Extract the (X, Y) coordinate from the center of the cell holding the provided text.  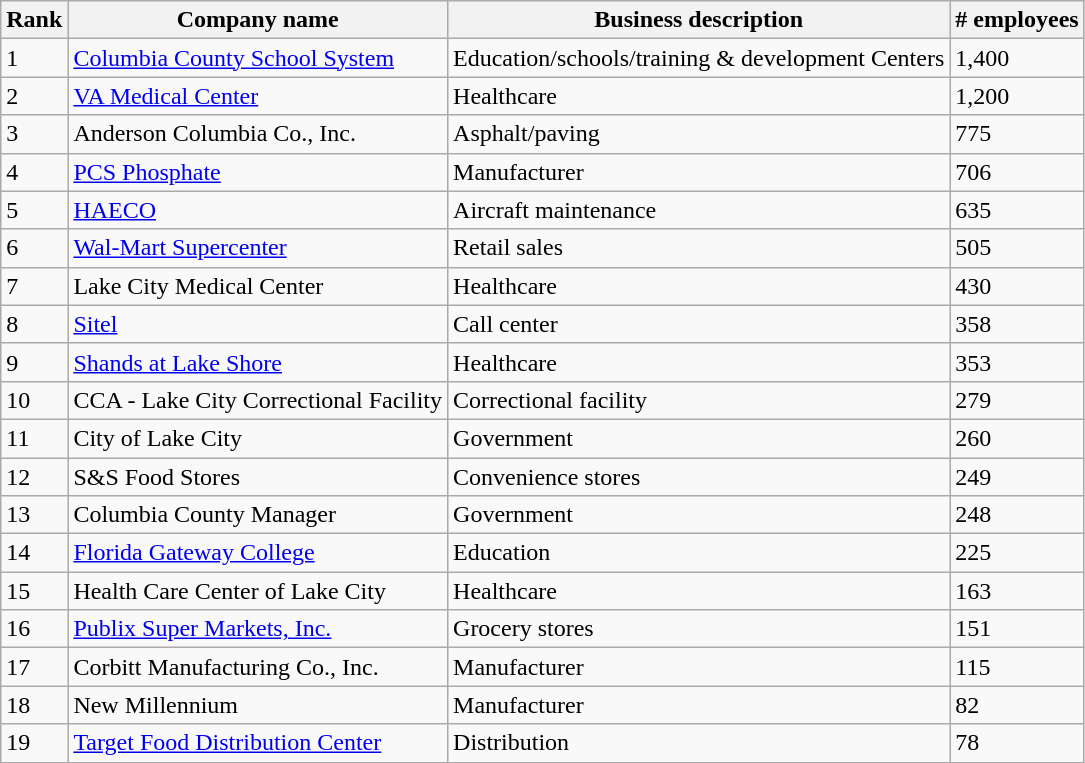
Convenience stores (699, 477)
505 (1017, 248)
12 (34, 477)
430 (1017, 286)
78 (1017, 743)
82 (1017, 705)
225 (1017, 553)
13 (34, 515)
Wal-Mart Supercenter (258, 248)
Columbia County Manager (258, 515)
1,400 (1017, 58)
775 (1017, 134)
Business description (699, 20)
248 (1017, 515)
635 (1017, 210)
249 (1017, 477)
11 (34, 438)
151 (1017, 629)
City of Lake City (258, 438)
4 (34, 172)
S&S Food Stores (258, 477)
Target Food Distribution Center (258, 743)
16 (34, 629)
8 (34, 324)
Florida Gateway College (258, 553)
279 (1017, 400)
Education (699, 553)
9 (34, 362)
VA Medical Center (258, 96)
18 (34, 705)
Distribution (699, 743)
358 (1017, 324)
Company name (258, 20)
353 (1017, 362)
Anderson Columbia Co., Inc. (258, 134)
1 (34, 58)
Call center (699, 324)
5 (34, 210)
7 (34, 286)
260 (1017, 438)
Health Care Center of Lake City (258, 591)
10 (34, 400)
3 (34, 134)
# employees (1017, 20)
Lake City Medical Center (258, 286)
Corbitt Manufacturing Co., Inc. (258, 667)
163 (1017, 591)
19 (34, 743)
Asphalt/paving (699, 134)
New Millennium (258, 705)
Aircraft maintenance (699, 210)
1,200 (1017, 96)
2 (34, 96)
15 (34, 591)
Grocery stores (699, 629)
115 (1017, 667)
Sitel (258, 324)
PCS Phosphate (258, 172)
706 (1017, 172)
Correctional facility (699, 400)
Shands at Lake Shore (258, 362)
Retail sales (699, 248)
Rank (34, 20)
Education/schools/training & development Centers (699, 58)
17 (34, 667)
14 (34, 553)
Columbia County School System (258, 58)
CCA - Lake City Correctional Facility (258, 400)
6 (34, 248)
HAECO (258, 210)
Publix Super Markets, Inc. (258, 629)
